Output the [x, y] coordinate of the center of the cell containing the given text.  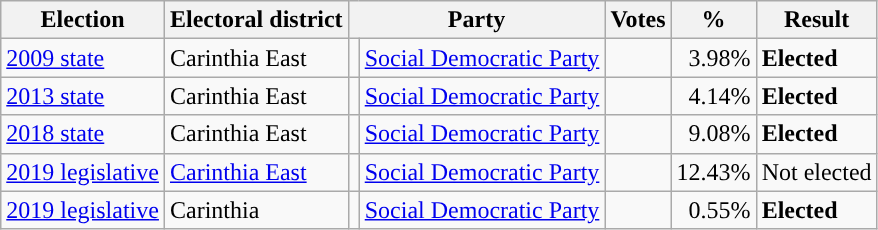
Electoral district [256, 20]
% [714, 20]
Party [476, 20]
2013 state [83, 96]
12.43% [714, 172]
Votes [638, 20]
Result [816, 20]
2009 state [83, 58]
Election [83, 20]
Carinthia [256, 210]
9.08% [714, 134]
0.55% [714, 210]
2018 state [83, 134]
Not elected [816, 172]
3.98% [714, 58]
4.14% [714, 96]
